Capture the cell that displays the provided text and extract its [x, y] central coordinate. 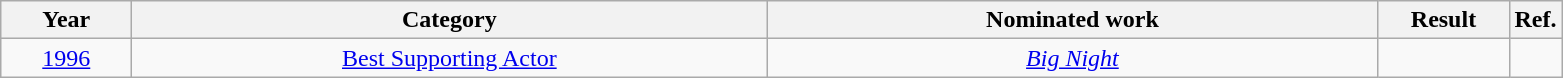
Category [450, 20]
Big Night [1072, 58]
1996 [66, 58]
Nominated work [1072, 20]
Year [66, 20]
Best Supporting Actor [450, 58]
Ref. [1536, 20]
Result [1444, 20]
